Identify which cell holds the provided text, then report its [x, y] central coordinate. 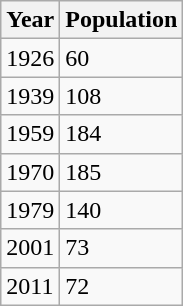
184 [122, 134]
Year [30, 20]
2001 [30, 248]
1970 [30, 172]
1959 [30, 134]
60 [122, 58]
1939 [30, 96]
72 [122, 286]
140 [122, 210]
185 [122, 172]
108 [122, 96]
1979 [30, 210]
1926 [30, 58]
Population [122, 20]
73 [122, 248]
2011 [30, 286]
